Return the (X, Y) coordinate for the center point of the cell that contains the specified text.  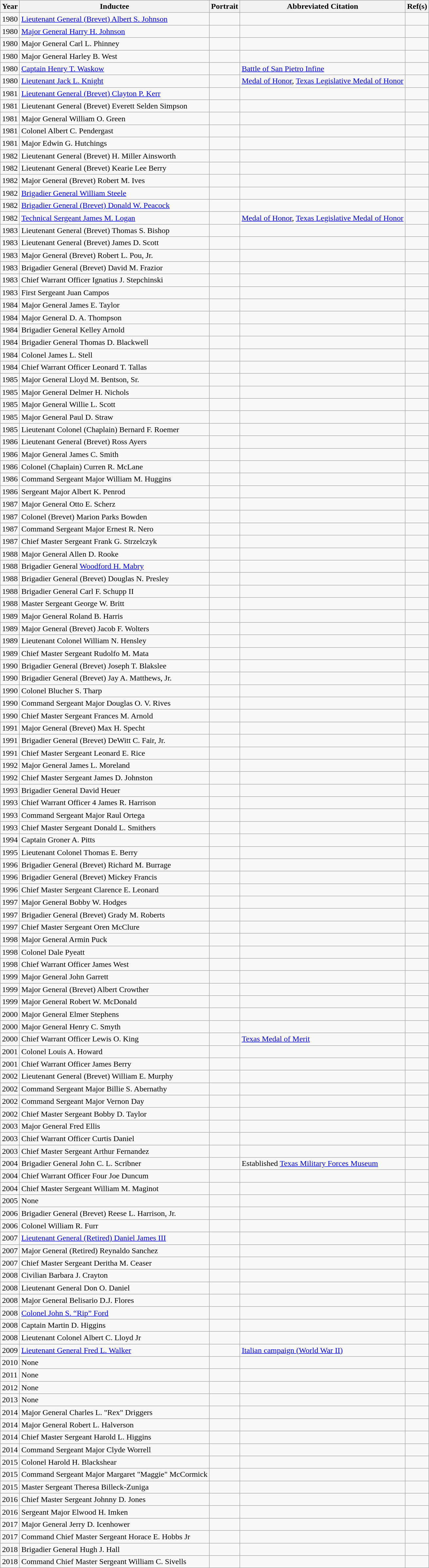
2013 (10, 1400)
Sergeant Major Elwood H. Imken (115, 1512)
Major Edwin G. Hutchings (115, 143)
Brigadier General David Heuer (115, 790)
Major General (Brevet) Jacob F. Wolters (115, 629)
Chief Master Sergeant Leonard E. Rice (115, 753)
Brigadier General (Brevet) Grady M. Roberts (115, 915)
Established Texas Military Forces Museum (323, 1164)
Lieutenant Colonel (Chaplain) Bernard F. Roemer (115, 430)
1995 (10, 852)
Lieutenant General Don O. Daniel (115, 1288)
Chief Master Sergeant Deritha M. Ceaser (115, 1263)
Brigadier General John C. L. Scribner (115, 1164)
Chief Master Sergeant Rudolfo M. Mata (115, 653)
Portrait (224, 7)
Chief Warrant Officer James West (115, 965)
Brigadier General Thomas D. Blackwell (115, 342)
Chief Warrant Officer Lewis O. King (115, 1039)
Major General Harley B. West (115, 56)
Command Sergeant Major Douglas O. V. Rives (115, 703)
Command Chief Master Sergeant William C. Sivells (115, 1562)
Major General Charles L. "Rex" Driggers (115, 1412)
Brigadier General William Steele (115, 193)
Major General Armin Puck (115, 939)
Chief Master Sergeant Frances M. Arnold (115, 716)
Lieutenant General (Brevet) Thomas S. Bishop (115, 230)
Battle of San Pietro Infine (323, 69)
Brigadier General Carl F. Schupp II (115, 591)
Brigadier General (Brevet) DeWitt C. Fair, Jr. (115, 740)
Inductee (115, 7)
Brigadier General (Brevet) Richard M. Burrage (115, 865)
Brigadier General (Brevet) Reese L. Harrison, Jr. (115, 1213)
Chief Warrant Officer James Berry (115, 1064)
Major General Robert W. McDonald (115, 1002)
Major General James L. Moreland (115, 766)
Colonel Louis A. Howard (115, 1052)
Major General D. A. Thompson (115, 317)
Major General Carl L. Phinney (115, 44)
Lieutenant General (Brevet) William E. Murphy (115, 1076)
Major General Robert L. Halverson (115, 1425)
Chief Master Sergeant Harold L. Higgins (115, 1437)
Major General (Brevet) Robert M. Ives (115, 181)
Command Sergeant Major Billie S. Abernathy (115, 1089)
Major General Lloyd M. Bentson, Sr. (115, 380)
2012 (10, 1388)
Major General John Garrett (115, 977)
Lieutenant Colonel Albert C. Lloyd Jr (115, 1338)
2005 (10, 1201)
Chief Master Sergeant Johnny D. Jones (115, 1499)
Brigadier General Kelley Arnold (115, 330)
2011 (10, 1375)
Chief Warrant Officer Curtis Daniel (115, 1138)
Civilian Barbara J. Crayton (115, 1275)
Colonel John S. “Rip” Ford (115, 1313)
Brigadier General (Brevet) Douglas N. Presley (115, 579)
Colonel Harold H. Blackshear (115, 1462)
Brigadier General (Brevet) Jay A. Matthews, Jr. (115, 678)
Major General (Brevet) Robert L. Pou, Jr. (115, 255)
Chief Master Sergeant Oren McClure (115, 927)
Captain Henry T. Waskow (115, 69)
Major General Otto E. Scherz (115, 504)
Chief Master Sergeant Bobby D. Taylor (115, 1114)
Command Sergeant Major Ernest R. Nero (115, 529)
Command Sergeant Major Margaret "Maggie" McCormick (115, 1475)
Command Sergeant Major Clyde Worrell (115, 1450)
Italian campaign (World War II) (323, 1350)
Chief Master Sergeant Frank G. Strzelczyk (115, 541)
Lieutenant General (Brevet) James D. Scott (115, 243)
Brigadier General (Brevet) Mickey Francis (115, 877)
Chief Warrant Officer 4 James R. Harrison (115, 803)
Major General Allen D. Rooke (115, 554)
Major General (Brevet) Max H. Specht (115, 728)
Major General (Retired) Reynaldo Sanchez (115, 1251)
Chief Warrant Officer Four Joe Duncum (115, 1176)
Major General Bobby W. Hodges (115, 902)
Technical Sergeant James M. Logan (115, 218)
Chief Warrant Officer Leonard T. Tallas (115, 367)
Lieutenant General (Brevet) Clayton P. Kerr (115, 93)
Major General Henry C. Smyth (115, 1027)
Major General Delmer H. Nichols (115, 392)
Command Chief Master Sergeant Horace E. Hobbs Jr (115, 1537)
Captain Martin D. Higgins (115, 1325)
Colonel Albert C. Pendergast (115, 131)
Command Sergeant Major Raul Ortega (115, 815)
Chief Master Sergeant Clarence E. Leonard (115, 890)
Major General Harry H. Johnson (115, 31)
Major General (Brevet) Albert Crowther (115, 989)
Colonel William R. Furr (115, 1226)
Brigadier General (Brevet) Donald W. Peacock (115, 206)
Colonel James L. Stell (115, 355)
Major General William O. Green (115, 118)
Master Sergeant Theresa Billeck-Zuniga (115, 1487)
Brigadier General (Brevet) Joseph T. Blakslee (115, 666)
Brigadier General (Brevet) David M. Frazior (115, 268)
Lieutenant Jack L. Knight (115, 81)
1994 (10, 840)
Major General Roland B. Harris (115, 616)
Brigadier General Hugh J. Hall (115, 1549)
Brigadier General Woodford H. Mabry (115, 566)
Major General James C. Smith (115, 454)
Lieutenant General (Brevet) Kearie Lee Berry (115, 168)
Abbreviated Citation (323, 7)
Lieutenant Colonel William N. Hensley (115, 641)
Major General Jerry D. Icenhower (115, 1524)
Chief Master Sergeant James D. Johnston (115, 778)
Colonel Blucher S. Tharp (115, 691)
Major General James E. Taylor (115, 305)
Command Sergeant Major Vernon Day (115, 1101)
Major General Belisario D.J. Flores (115, 1300)
Major General Paul D. Straw (115, 417)
Master Sergeant George W. Britt (115, 604)
Major General Willie L. Scott (115, 405)
Command Sergeant Major William M. Huggins (115, 479)
Major General Elmer Stephens (115, 1014)
Year (10, 7)
Colonel (Brevet) Marion Parks Bowden (115, 516)
Lieutenant General Fred L. Walker (115, 1350)
Chief Master Sergeant Donald L. Smithers (115, 828)
Chief Warrant Officer Ignatius J. Stepchinski (115, 280)
Captain Groner A. Pitts (115, 840)
Lieutenant General (Brevet) Ross Ayers (115, 442)
Chief Master Sergeant William M. Maginot (115, 1189)
Sergeant Major Albert K. Penrod (115, 492)
Lieutenant General (Brevet) Albert S. Johnson (115, 19)
Colonel Dale Pyeatt (115, 952)
Lieutenant General (Retired) Daniel James III (115, 1238)
Colonel (Chaplain) Curren R. McLane (115, 467)
Lieutenant General (Brevet) Everett Selden Simpson (115, 106)
Texas Medal of Merit (323, 1039)
Ref(s) (417, 7)
First Sergeant Juan Campos (115, 293)
Lieutenant Colonel Thomas E. Berry (115, 852)
2009 (10, 1350)
Major General Fred Ellis (115, 1126)
Lieutenant General (Brevet) H. Miller Ainsworth (115, 156)
Chief Master Sergeant Arthur Fernandez (115, 1151)
2010 (10, 1363)
